Search for the cell housing the specified text and yield its (x, y) center coordinate. 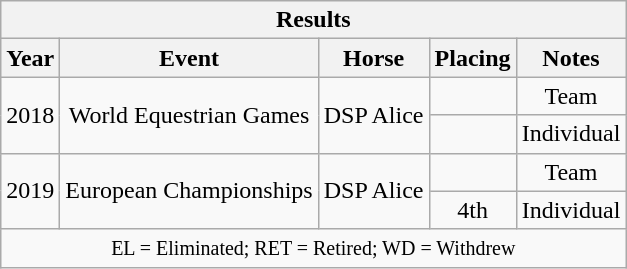
2018 (30, 115)
Horse (374, 58)
EL = Eliminated; RET = Retired; WD = Withdrew (314, 248)
Year (30, 58)
Results (314, 20)
Placing (472, 58)
Notes (571, 58)
4th (472, 210)
Event (189, 58)
European Championships (189, 191)
World Equestrian Games (189, 115)
2019 (30, 191)
